Provide the [X, Y] coordinate of the cell's center where the given text is located.  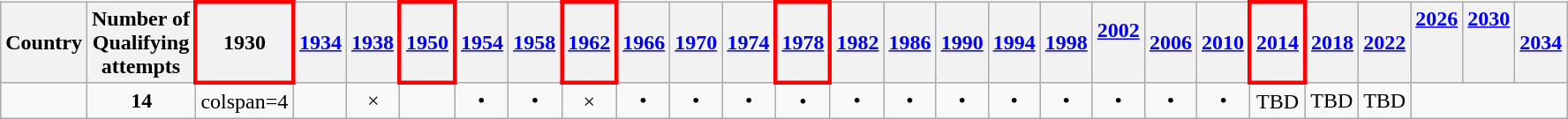
2034 [1542, 42]
1966 [643, 42]
1978 [803, 42]
1958 [535, 42]
1974 [749, 42]
Number of Qualifyingattempts [141, 42]
1954 [482, 42]
1970 [696, 42]
14 [141, 100]
2030 [1489, 42]
2014 [1278, 42]
Country [44, 42]
1962 [589, 42]
colspan=4 [245, 100]
1986 [909, 42]
1994 [1014, 42]
1990 [962, 42]
1950 [427, 42]
2018 [1331, 42]
2006 [1171, 42]
1934 [320, 42]
2002 [1118, 42]
1930 [245, 42]
2022 [1384, 42]
2026 [1437, 42]
1998 [1067, 42]
1938 [373, 42]
2010 [1224, 42]
1982 [856, 42]
